Capture the cell that displays the provided text and extract its (x, y) central coordinate. 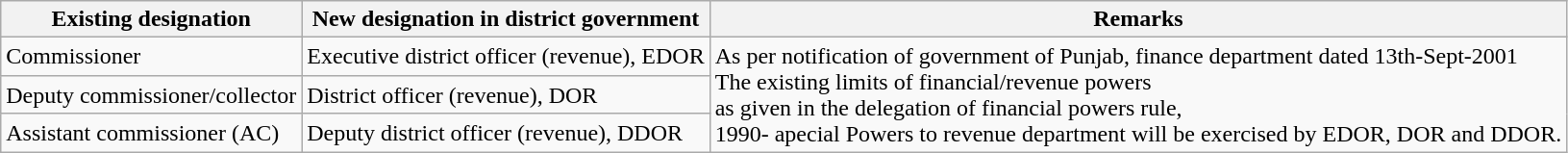
Existing designation (152, 19)
Deputy district officer (revenue), DDOR (506, 133)
Remarks (1138, 19)
Deputy commissioner/collector (152, 94)
District officer (revenue), DOR (506, 94)
New designation in district government (506, 19)
Commissioner (152, 57)
Assistant commissioner (AC) (152, 133)
Executive district officer (revenue), EDOR (506, 57)
